Find where the given text appears and provide that cell's center as [x, y] coordinate. 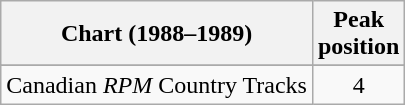
Canadian RPM Country Tracks [157, 85]
4 [358, 85]
Chart (1988–1989) [157, 34]
Peakposition [358, 34]
